Capture the cell that displays the provided text and extract its [x, y] central coordinate. 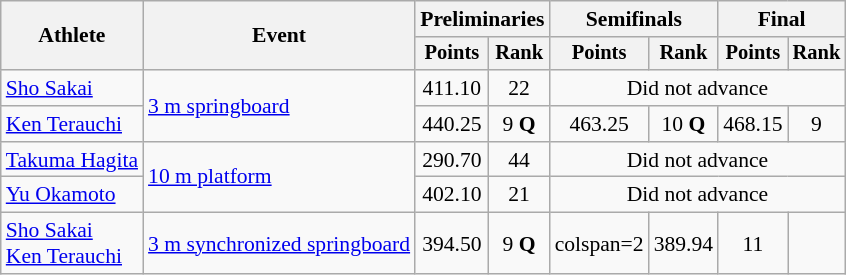
10 Q [684, 124]
Sho Sakai [72, 88]
3 m springboard [279, 106]
394.50 [452, 244]
Sho SakaiKen Terauchi [72, 244]
402.10 [452, 195]
463.25 [600, 124]
Yu Okamoto [72, 195]
22 [520, 88]
411.10 [452, 88]
colspan=2 [600, 244]
290.70 [452, 160]
Event [279, 36]
389.94 [684, 244]
11 [752, 244]
Final [782, 19]
44 [520, 160]
Takuma Hagita [72, 160]
440.25 [452, 124]
9 [817, 124]
3 m synchronized springboard [279, 244]
Athlete [72, 36]
10 m platform [279, 178]
468.15 [752, 124]
Preliminaries [482, 19]
21 [520, 195]
Semifinals [634, 19]
Ken Terauchi [72, 124]
